Locate the cell with the specified text and output its [x, y] center coordinate. 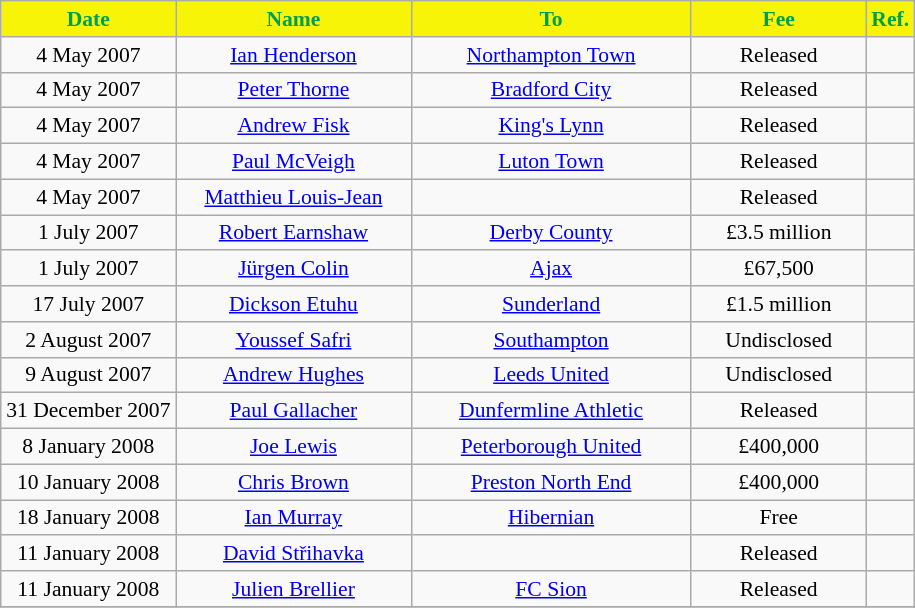
King's Lynn [551, 126]
Sunderland [551, 304]
9 August 2007 [88, 375]
Ajax [551, 269]
Matthieu Louis-Jean [294, 197]
Free [778, 518]
Youssef Safri [294, 340]
2 August 2007 [88, 340]
Ian Henderson [294, 55]
Dickson Etuhu [294, 304]
Ian Murray [294, 518]
Dunfermline Athletic [551, 411]
Julien Brellier [294, 589]
Bradford City [551, 90]
£67,500 [778, 269]
Leeds United [551, 375]
Preston North End [551, 482]
8 January 2008 [88, 447]
To [551, 19]
Hibernian [551, 518]
£3.5 million [778, 233]
Peterborough United [551, 447]
Ref. [890, 19]
31 December 2007 [88, 411]
Date [88, 19]
Northampton Town [551, 55]
Chris Brown [294, 482]
Andrew Hughes [294, 375]
Fee [778, 19]
FC Sion [551, 589]
10 January 2008 [88, 482]
18 January 2008 [88, 518]
Name [294, 19]
Jürgen Colin [294, 269]
Paul McVeigh [294, 162]
Robert Earnshaw [294, 233]
Joe Lewis [294, 447]
Peter Thorne [294, 90]
David Střihavka [294, 554]
Derby County [551, 233]
£1.5 million [778, 304]
Southampton [551, 340]
Andrew Fisk [294, 126]
Paul Gallacher [294, 411]
Luton Town [551, 162]
17 July 2007 [88, 304]
